Locate the cell with the specified text and output its [x, y] center coordinate. 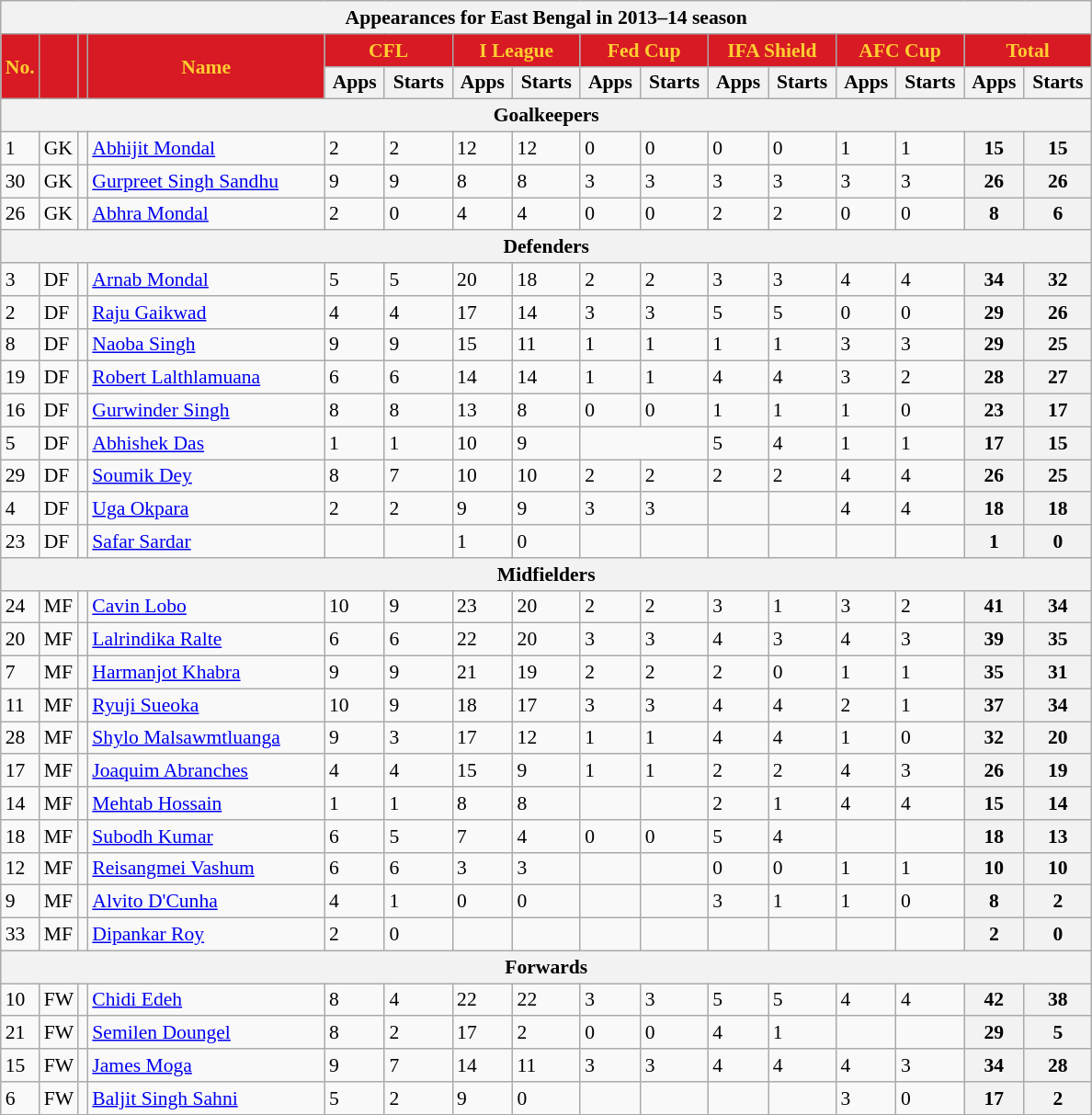
Goalkeepers [546, 116]
Joaquim Abranches [206, 771]
30 [20, 181]
Naoba Singh [206, 345]
41 [995, 607]
37 [995, 705]
Semilen Doungel [206, 1033]
Harmanjot Khabra [206, 673]
24 [20, 607]
Alvito D'Cunha [206, 902]
27 [1058, 378]
IFA Shield [772, 51]
Gurwinder Singh [206, 411]
Abhijit Mondal [206, 149]
James Moga [206, 1065]
Mehtab Hossain [206, 803]
Gurpreet Singh Sandhu [206, 181]
Soumik Dey [206, 476]
Midfielders [546, 575]
Raju Gaikwad [206, 313]
38 [1058, 1000]
Cavin Lobo [206, 607]
16 [20, 411]
Fed Cup [643, 51]
I League [517, 51]
Name [206, 66]
Total [1028, 51]
Abhra Mondal [206, 214]
Defenders [546, 247]
Forwards [546, 967]
CFL [388, 51]
Chidi Edeh [206, 1000]
Appearances for East Bengal in 2013–14 season [546, 17]
Arnab Mondal [206, 279]
Shylo Malsawmtluanga [206, 738]
33 [20, 935]
39 [995, 640]
Dipankar Roy [206, 935]
Abhishek Das [206, 443]
Lalrindika Ralte [206, 640]
Reisangmei Vashum [206, 869]
42 [995, 1000]
Safar Sardar [206, 541]
Subodh Kumar [206, 836]
31 [1058, 673]
Uga Okpara [206, 509]
Baljit Singh Sahni [206, 1098]
Ryuji Sueoka [206, 705]
Robert Lalthlamuana [206, 378]
No. [20, 66]
AFC Cup [899, 51]
